Scan for the cell matching the given text and deliver its (X, Y) coordinate at center. 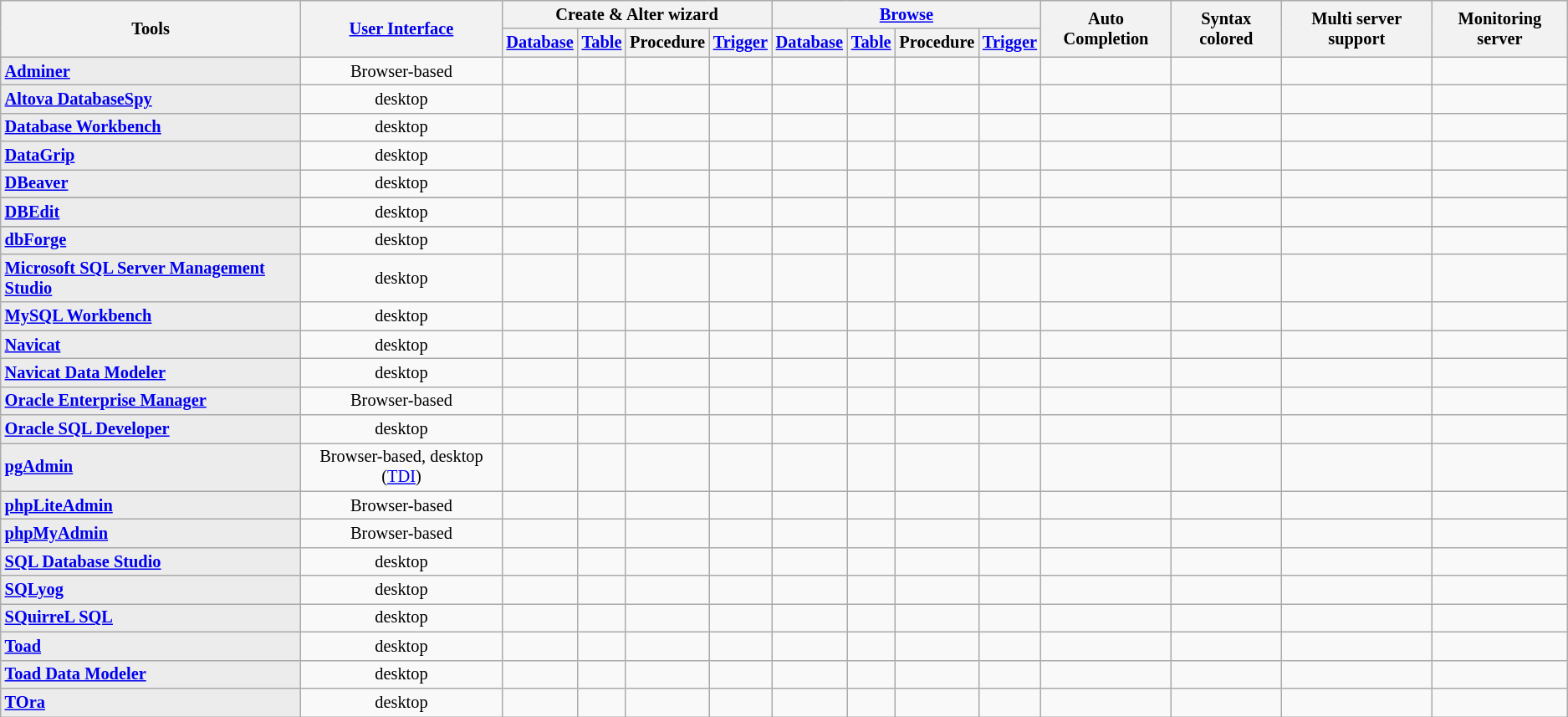
DBEdit (151, 212)
SQLyog (151, 590)
Oracle SQL Developer (151, 429)
Navicat (151, 345)
Altova DatabaseSpy (151, 99)
pgAdmin (151, 467)
TOra (151, 702)
phpLiteAdmin (151, 505)
User Interface (401, 28)
Browse (907, 14)
phpMyAdmin (151, 533)
Auto Completion (1106, 28)
Microsoft SQL Server Management Studio (151, 278)
DataGrip (151, 156)
SQuirreL SQL (151, 617)
Browser-based, desktop (TDI) (401, 467)
DBeaver (151, 183)
Create & Alter wizard (637, 14)
SQL Database Studio (151, 561)
MySQL Workbench (151, 316)
dbForge (151, 240)
Tools (151, 28)
Toad (151, 646)
Adminer (151, 71)
Syntax colored (1226, 28)
Database Workbench (151, 127)
Toad Data Modeler (151, 674)
Multi server support (1356, 28)
Oracle Enterprise Manager (151, 401)
Monitoring server (1500, 28)
Navicat Data Modeler (151, 372)
